Extract the [X, Y] coordinate from the center of the cell holding the provided text.  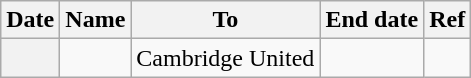
Ref [448, 20]
Cambridge United [226, 58]
Name [96, 20]
Date [30, 20]
To [226, 20]
End date [372, 20]
